Search for the cell housing the specified text and yield its (X, Y) center coordinate. 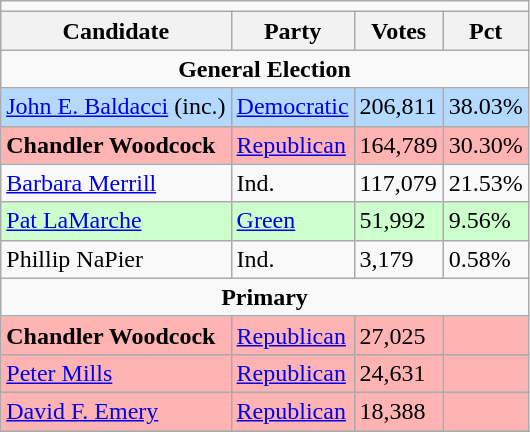
John E. Baldacci (inc.) (116, 107)
206,811 (398, 107)
Candidate (116, 31)
9.56% (486, 221)
Pat LaMarche (116, 221)
Primary (264, 297)
164,789 (398, 145)
30.30% (486, 145)
18,388 (398, 411)
Barbara Merrill (116, 183)
38.03% (486, 107)
Green (292, 221)
51,992 (398, 221)
27,025 (398, 335)
Pct (486, 31)
0.58% (486, 259)
21.53% (486, 183)
24,631 (398, 373)
Phillip NaPier (116, 259)
3,179 (398, 259)
David F. Emery (116, 411)
Votes (398, 31)
General Election (264, 69)
Peter Mills (116, 373)
Party (292, 31)
117,079 (398, 183)
Democratic (292, 107)
